From the cell containing the given text, extract its center point as [X, Y] coordinate. 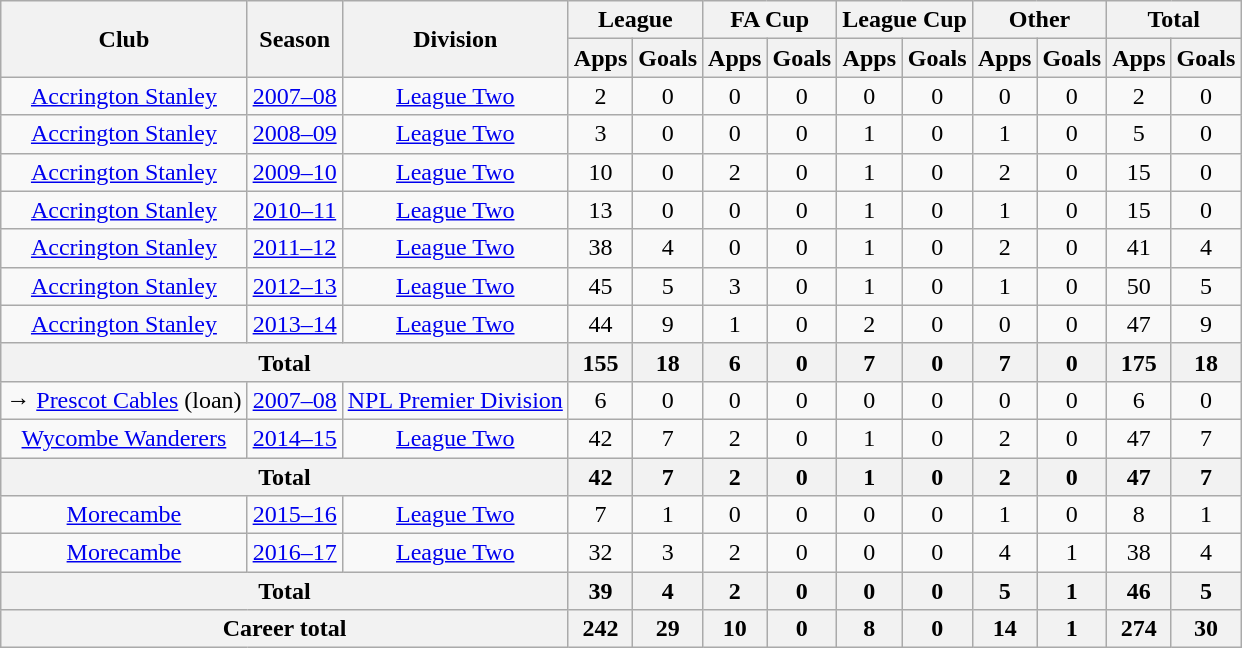
274 [1139, 629]
30 [1206, 629]
League Cup [905, 20]
2016–17 [294, 553]
155 [600, 362]
Career total [285, 629]
Wycombe Wanderers [124, 438]
175 [1139, 362]
Other [1039, 20]
2011–12 [294, 248]
39 [600, 591]
50 [1139, 286]
2015–16 [294, 515]
41 [1139, 248]
FA Cup [770, 20]
League [635, 20]
NPL Premier Division [455, 400]
14 [1004, 629]
29 [668, 629]
Division [455, 39]
2014–15 [294, 438]
45 [600, 286]
2010–11 [294, 210]
Season [294, 39]
2008–09 [294, 134]
32 [600, 553]
13 [600, 210]
2012–13 [294, 286]
2013–14 [294, 324]
2009–10 [294, 172]
46 [1139, 591]
44 [600, 324]
242 [600, 629]
Club [124, 39]
→ Prescot Cables (loan) [124, 400]
